Pinpoint the cell where the given text exists, returning its [X, Y] midpoint coordinate. 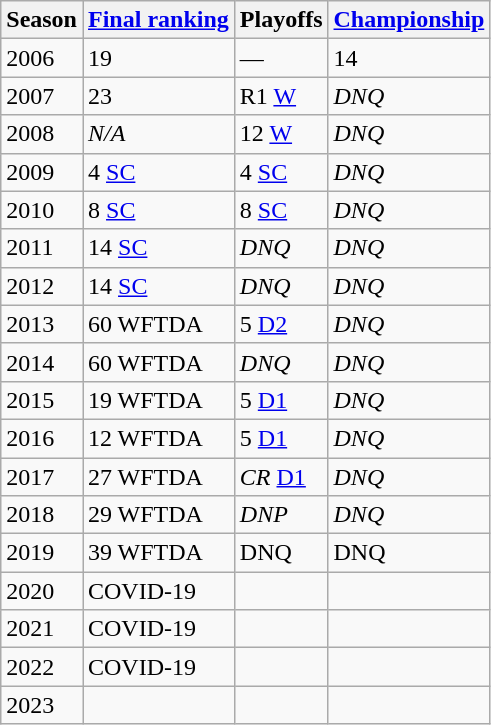
2022 [42, 667]
2012 [42, 286]
2006 [42, 58]
— [281, 58]
2023 [42, 705]
2007 [42, 96]
2008 [42, 134]
2017 [42, 477]
12 W [281, 134]
2014 [42, 362]
39 WFTDA [158, 553]
19 WFTDA [158, 400]
12 WFTDA [158, 438]
2011 [42, 248]
2009 [42, 172]
2013 [42, 324]
2018 [42, 515]
Final ranking [158, 20]
Playoffs [281, 20]
N/A [158, 134]
DNP [281, 515]
2020 [42, 591]
Championship [409, 20]
R1 W [281, 96]
Season [42, 20]
29 WFTDA [158, 515]
5 D2 [281, 324]
2010 [42, 210]
2016 [42, 438]
2019 [42, 553]
27 WFTDA [158, 477]
19 [158, 58]
2021 [42, 629]
14 [409, 58]
CR D1 [281, 477]
23 [158, 96]
2015 [42, 400]
